Pinpoint the cell where the given text exists, returning its (X, Y) midpoint coordinate. 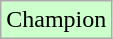
Champion (56, 20)
